Determine the [X, Y] coordinate at the center of the cell enclosing the given text.  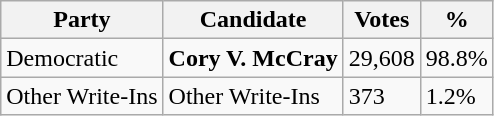
Candidate [253, 20]
% [456, 20]
98.8% [456, 58]
Party [82, 20]
1.2% [456, 96]
Votes [382, 20]
29,608 [382, 58]
373 [382, 96]
Cory V. McCray [253, 58]
Democratic [82, 58]
